Capture the cell that displays the provided text and extract its [x, y] central coordinate. 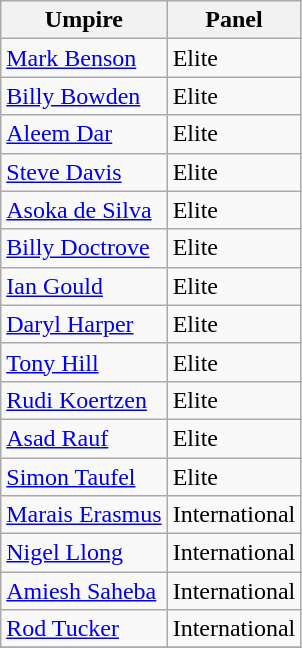
Steve Davis [84, 172]
Panel [234, 20]
Amiesh Saheba [84, 591]
Marais Erasmus [84, 515]
Tony Hill [84, 362]
Billy Bowden [84, 96]
Aleem Dar [84, 134]
Ian Gould [84, 286]
Mark Benson [84, 58]
Rod Tucker [84, 629]
Asad Rauf [84, 438]
Nigel Llong [84, 553]
Billy Doctrove [84, 248]
Daryl Harper [84, 324]
Umpire [84, 20]
Simon Taufel [84, 477]
Rudi Koertzen [84, 400]
Asoka de Silva [84, 210]
